Pinpoint the cell where the given text exists, returning its (X, Y) midpoint coordinate. 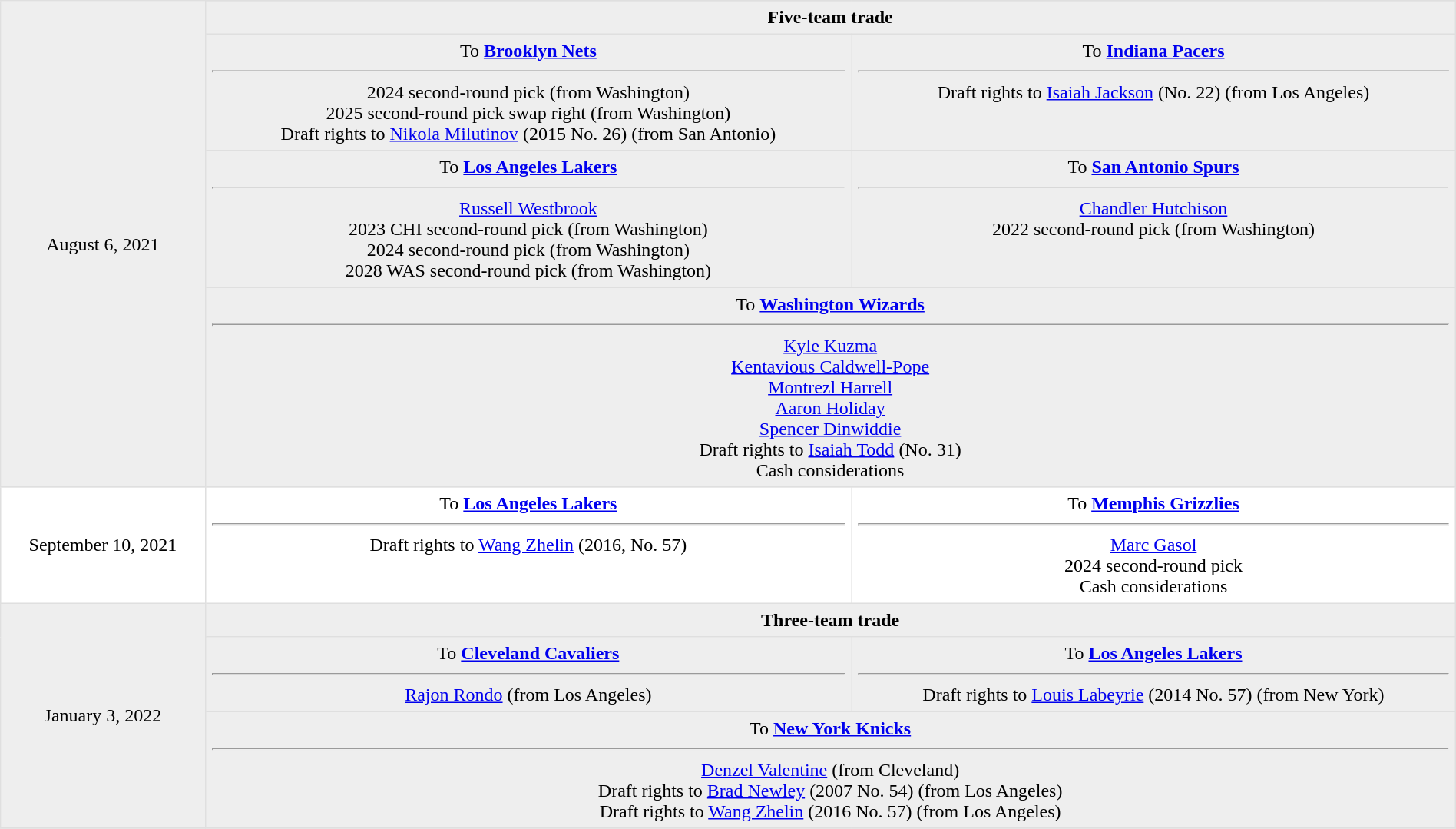
Five-team trade (830, 18)
Three-team trade (830, 620)
August 6, 2021 (103, 244)
To Los Angeles LakersDraft rights to Wang Zhelin (2016, No. 57) (528, 545)
September 10, 2021 (103, 545)
To Indiana PacersDraft rights to Isaiah Jackson (No. 22) (from Los Angeles) (1153, 92)
To Memphis GrizzliesMarc Gasol2024 second-round pickCash considerations (1153, 545)
To Cleveland CavaliersRajon Rondo (from Los Angeles) (528, 675)
January 3, 2022 (103, 715)
To San Antonio Spurs Chandler Hutchison2022 second-round pick (from Washington) (1153, 219)
To Los Angeles LakersDraft rights to Louis Labeyrie (2014 No. 57) (from New York) (1153, 675)
